Output the [X, Y] coordinate of the center of the cell containing the given text.  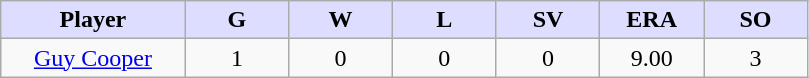
Player [93, 20]
W [341, 20]
L [444, 20]
G [237, 20]
SV [548, 20]
Guy Cooper [93, 58]
ERA [652, 20]
9.00 [652, 58]
SO [756, 20]
1 [237, 58]
3 [756, 58]
